Capture the cell that displays the provided text and extract its [X, Y] central coordinate. 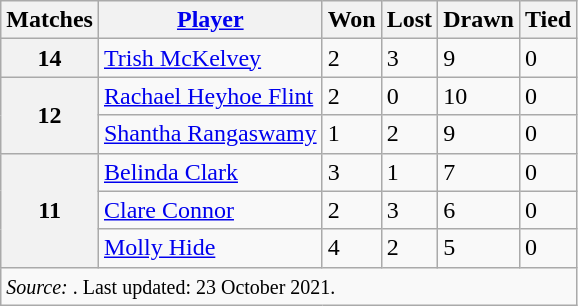
Matches [50, 20]
6 [479, 210]
Player [210, 20]
Source: . Last updated: 23 October 2021. [289, 286]
Tied [548, 20]
4 [352, 248]
Rachael Heyhoe Flint [210, 96]
5 [479, 248]
Trish McKelvey [210, 58]
Belinda Clark [210, 172]
Clare Connor [210, 210]
10 [479, 96]
Molly Hide [210, 248]
11 [50, 210]
Won [352, 20]
Lost [409, 20]
Shantha Rangaswamy [210, 134]
Drawn [479, 20]
12 [50, 115]
7 [479, 172]
14 [50, 58]
